Return the [x, y] coordinate for the center point of the cell that contains the specified text.  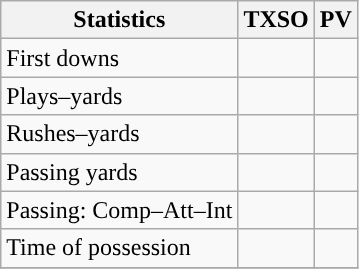
Passing: Comp–Att–Int [120, 210]
Plays–yards [120, 96]
First downs [120, 58]
TXSO [276, 20]
Time of possession [120, 248]
Statistics [120, 20]
PV [336, 20]
Rushes–yards [120, 134]
Passing yards [120, 172]
